Output the [x, y] coordinate of the center of the cell containing the given text.  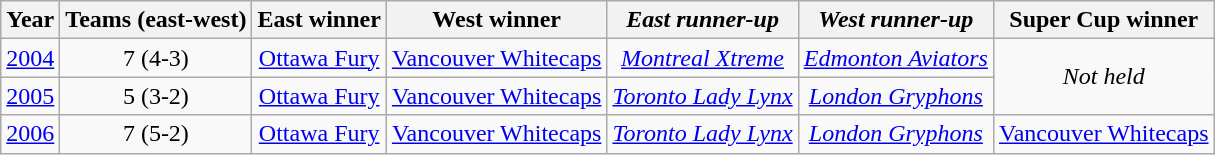
East runner-up [702, 20]
Montreal Xtreme [702, 58]
West runner-up [896, 20]
East winner [319, 20]
2005 [30, 96]
Edmonton Aviators [896, 58]
Not held [1104, 77]
2006 [30, 134]
2004 [30, 58]
Super Cup winner [1104, 20]
Year [30, 20]
5 (3-2) [156, 96]
7 (4-3) [156, 58]
7 (5-2) [156, 134]
Teams (east-west) [156, 20]
West winner [496, 20]
